Find where the given text appears and provide that cell's center as (X, Y) coordinate. 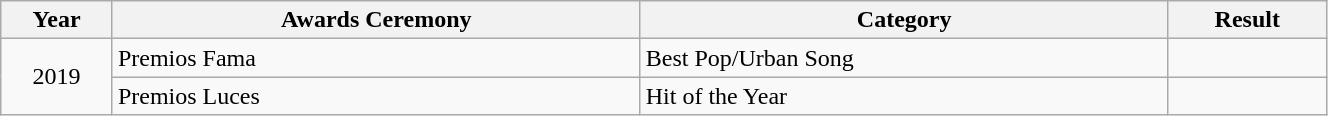
2019 (57, 77)
Best Pop/Urban Song (904, 58)
Category (904, 20)
Year (57, 20)
Premios Fama (376, 58)
Awards Ceremony (376, 20)
Premios Luces (376, 96)
Hit of the Year (904, 96)
Result (1247, 20)
